Find where the given text appears and provide that cell's center as [X, Y] coordinate. 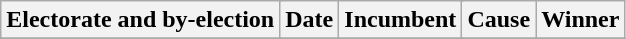
Cause [499, 20]
Winner [580, 20]
Date [310, 20]
Incumbent [400, 20]
Electorate and by-election [140, 20]
